Identify which cell holds the provided text, then report its [x, y] central coordinate. 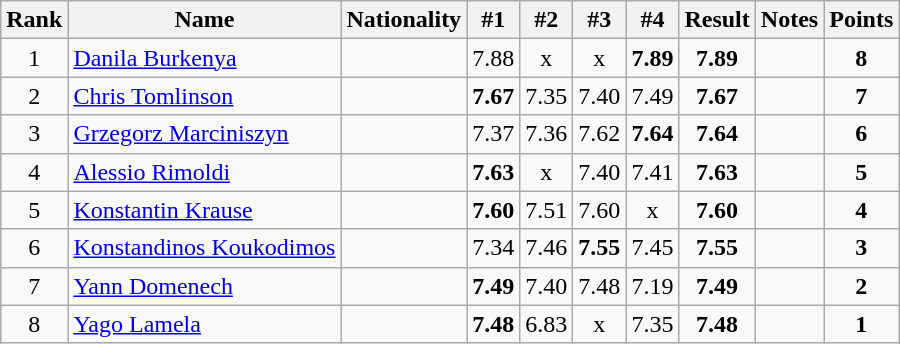
7.41 [652, 172]
Yann Domenech [204, 286]
Notes [789, 20]
7.88 [494, 58]
7.46 [546, 248]
7.45 [652, 248]
Result [717, 20]
7.62 [600, 134]
7.37 [494, 134]
Nationality [404, 20]
Alessio Rimoldi [204, 172]
Points [862, 20]
7.34 [494, 248]
Danila Burkenya [204, 58]
Chris Tomlinson [204, 96]
Rank [34, 20]
#2 [546, 20]
#3 [600, 20]
7.19 [652, 286]
Yago Lamela [204, 324]
Konstandinos Koukodimos [204, 248]
7.36 [546, 134]
Name [204, 20]
6.83 [546, 324]
7.51 [546, 210]
Konstantin Krause [204, 210]
#4 [652, 20]
#1 [494, 20]
Grzegorz Marciniszyn [204, 134]
